Scan for the cell matching the given text and deliver its [X, Y] coordinate at center. 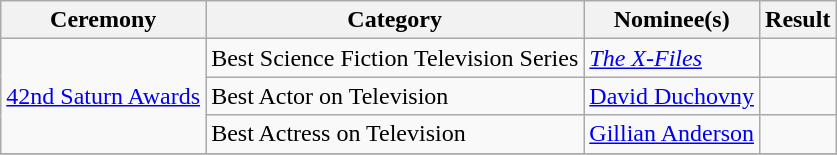
Category [395, 20]
Best Science Fiction Television Series [395, 58]
David Duchovny [672, 96]
Best Actress on Television [395, 134]
Result [798, 20]
The X-Files [672, 58]
Best Actor on Television [395, 96]
Nominee(s) [672, 20]
42nd Saturn Awards [104, 96]
Gillian Anderson [672, 134]
Ceremony [104, 20]
